Extract the (X, Y) coordinate from the center of the cell holding the provided text.  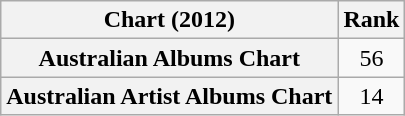
14 (372, 96)
Australian Albums Chart (170, 58)
56 (372, 58)
Rank (372, 20)
Chart (2012) (170, 20)
Australian Artist Albums Chart (170, 96)
